Detect which cell encompasses the target text, then output its [x, y] center coordinate. 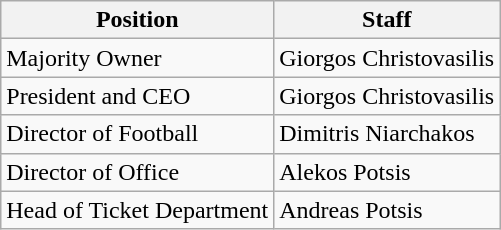
Director of Office [138, 172]
Staff [387, 20]
Majority Owner [138, 58]
Director of Football [138, 134]
Andreas Potsis [387, 210]
Head of Ticket Department [138, 210]
Alekos Potsis [387, 172]
Dimitris Niarchakos [387, 134]
Position [138, 20]
President and CEO [138, 96]
